Determine the (X, Y) coordinate at the center of the cell enclosing the given text.  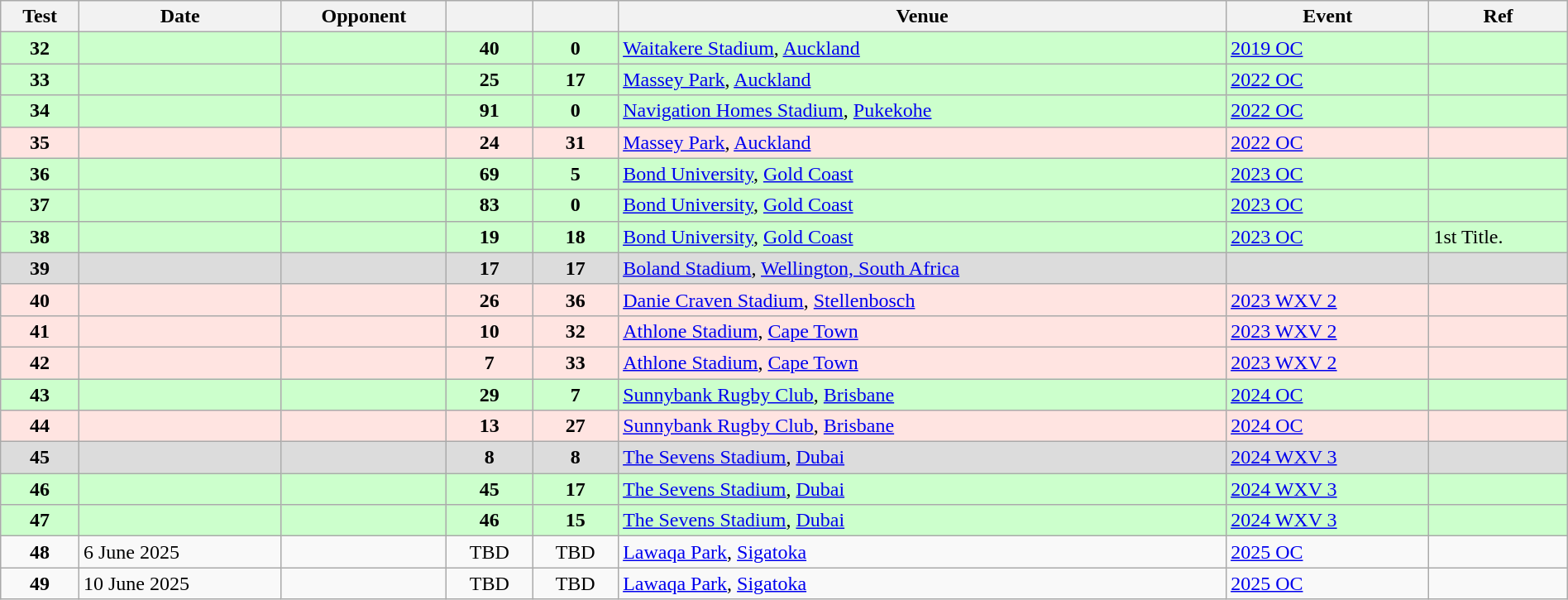
43 (40, 395)
19 (490, 237)
41 (40, 331)
Boland Stadium, Wellington, South Africa (923, 268)
2019 OC (1328, 48)
Event (1328, 17)
1st Title. (1499, 237)
Test (40, 17)
47 (40, 521)
39 (40, 268)
44 (40, 426)
5 (576, 174)
37 (40, 205)
27 (576, 426)
24 (490, 142)
Opponent (364, 17)
49 (40, 583)
18 (576, 237)
Venue (923, 17)
Date (179, 17)
38 (40, 237)
Ref (1499, 17)
29 (490, 395)
42 (40, 362)
91 (490, 111)
83 (490, 205)
34 (40, 111)
Danie Craven Stadium, Stellenbosch (923, 300)
13 (490, 426)
35 (40, 142)
Navigation Homes Stadium, Pukekohe (923, 111)
6 June 2025 (179, 552)
10 (490, 331)
69 (490, 174)
10 June 2025 (179, 583)
31 (576, 142)
Waitakere Stadium, Auckland (923, 48)
25 (490, 79)
48 (40, 552)
15 (576, 521)
26 (490, 300)
